Find where the given text appears and provide that cell's center as (x, y) coordinate. 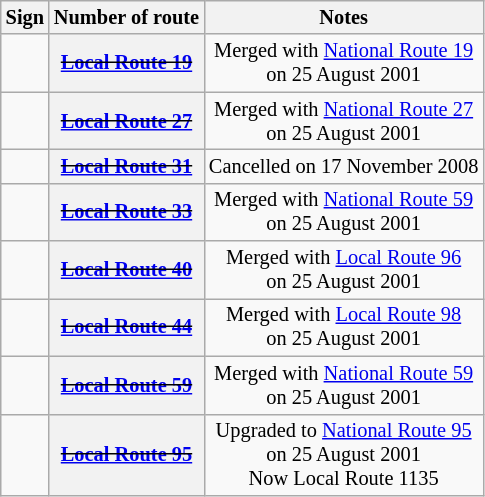
Upgraded to National Route 95on 25 August 2001Now Local Route 1135 (344, 455)
Sign (25, 17)
Merged with National Route 27on 25 August 2001 (344, 121)
Notes (344, 17)
Local Route 95 (126, 455)
Local Route 40 (126, 270)
Merged with Local Route 96on 25 August 2001 (344, 270)
Local Route 31 (126, 166)
Local Route 44 (126, 327)
Number of route (126, 17)
Cancelled on 17 November 2008 (344, 166)
Merged with Local Route 98on 25 August 2001 (344, 327)
Local Route 19 (126, 63)
Local Route 59 (126, 385)
Local Route 33 (126, 212)
Merged with National Route 19on 25 August 2001 (344, 63)
Local Route 27 (126, 121)
